Locate the cell with the specified text and output its [x, y] center coordinate. 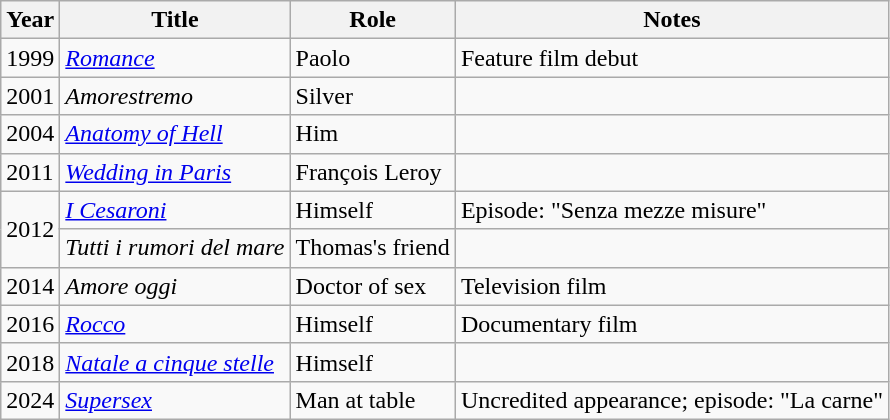
Year [30, 20]
2016 [30, 324]
Amorestremo [175, 96]
Episode: "Senza mezze misure" [672, 210]
Television film [672, 286]
Feature film debut [672, 58]
2011 [30, 172]
Wedding in Paris [175, 172]
Silver [372, 96]
2004 [30, 134]
Supersex [175, 400]
Thomas's friend [372, 248]
Rocco [175, 324]
Romance [175, 58]
Paolo [372, 58]
2001 [30, 96]
Role [372, 20]
2018 [30, 362]
Man at table [372, 400]
Doctor of sex [372, 286]
Documentary film [672, 324]
François Leroy [372, 172]
Him [372, 134]
I Cesaroni [175, 210]
2012 [30, 229]
1999 [30, 58]
Amore oggi [175, 286]
2014 [30, 286]
2024 [30, 400]
Title [175, 20]
Tutti i rumori del mare [175, 248]
Anatomy of Hell [175, 134]
Uncredited appearance; episode: "La carne" [672, 400]
Notes [672, 20]
Natale a cinque stelle [175, 362]
